Identify which cell holds the provided text, then report its [X, Y] central coordinate. 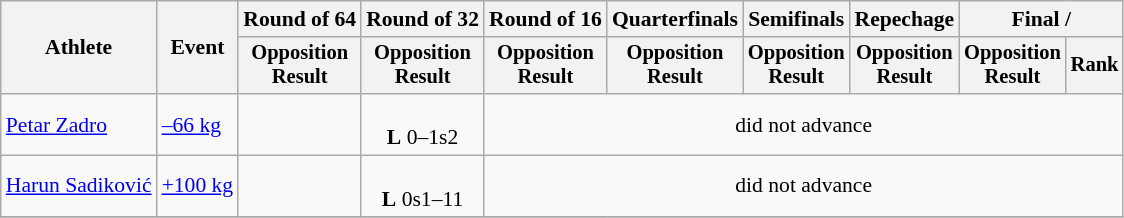
Round of 16 [546, 19]
Semifinals [796, 19]
Repechage [905, 19]
L 0s1–11 [422, 186]
+100 kg [198, 186]
Round of 64 [300, 19]
Round of 32 [422, 19]
Event [198, 48]
Athlete [79, 48]
Final / [1041, 19]
Petar Zadro [79, 124]
Quarterfinals [675, 19]
Rank [1095, 66]
Harun Sadiković [79, 186]
–66 kg [198, 124]
L 0–1s2 [422, 124]
